Extract the (X, Y) coordinate from the center of the cell holding the provided text.  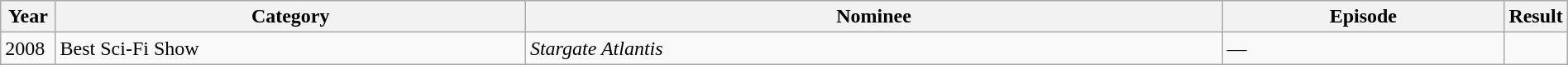
Stargate Atlantis (873, 48)
Episode (1363, 17)
Nominee (873, 17)
Year (28, 17)
Best Sci-Fi Show (290, 48)
2008 (28, 48)
Result (1536, 17)
— (1363, 48)
Category (290, 17)
